Output the (X, Y) coordinate of the center of the cell containing the given text.  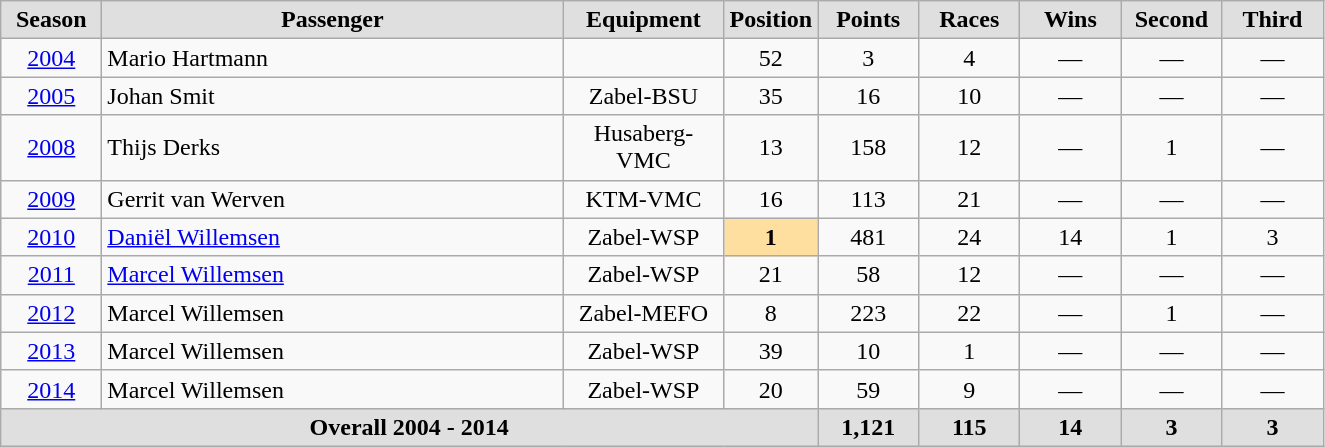
1,121 (868, 427)
Third (1272, 20)
8 (771, 313)
2013 (52, 351)
113 (868, 199)
2004 (52, 58)
52 (771, 58)
Position (771, 20)
39 (771, 351)
59 (868, 389)
Races (970, 20)
Second (1172, 20)
Johan Smit (332, 96)
Thijs Derks (332, 148)
2012 (52, 313)
2011 (52, 275)
20 (771, 389)
Points (868, 20)
KTM-VMC (644, 199)
9 (970, 389)
Overall 2004 - 2014 (410, 427)
158 (868, 148)
Mario Hartmann (332, 58)
Zabel-MEFO (644, 313)
24 (970, 237)
35 (771, 96)
2005 (52, 96)
22 (970, 313)
Daniël Willemsen (332, 237)
481 (868, 237)
Husaberg-VMC (644, 148)
58 (868, 275)
115 (970, 427)
4 (970, 58)
Gerrit van Werven (332, 199)
13 (771, 148)
Passenger (332, 20)
Equipment (644, 20)
2010 (52, 237)
Wins (1070, 20)
223 (868, 313)
Zabel-BSU (644, 96)
Season (52, 20)
2008 (52, 148)
2014 (52, 389)
2009 (52, 199)
